Capture the cell that displays the provided text and extract its [X, Y] central coordinate. 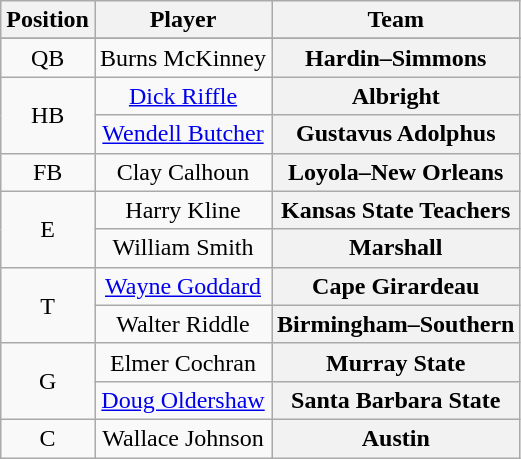
Kansas State Teachers [396, 210]
HB [48, 115]
Birmingham–Southern [396, 324]
Clay Calhoun [182, 172]
Wayne Goddard [182, 286]
Murray State [396, 362]
Position [48, 20]
E [48, 229]
Elmer Cochran [182, 362]
FB [48, 172]
Santa Barbara State [396, 400]
Albright [396, 96]
Player [182, 20]
Marshall [396, 248]
Doug Oldershaw [182, 400]
Wallace Johnson [182, 438]
Cape Girardeau [396, 286]
Harry Kline [182, 210]
Wendell Butcher [182, 134]
T [48, 305]
G [48, 381]
Hardin–Simmons [396, 58]
Loyola–New Orleans [396, 172]
QB [48, 58]
C [48, 438]
William Smith [182, 248]
Walter Riddle [182, 324]
Burns McKinney [182, 58]
Gustavus Adolphus [396, 134]
Dick Riffle [182, 96]
Team [396, 20]
Austin [396, 438]
